From the cell containing the given text, extract its center point as [x, y] coordinate. 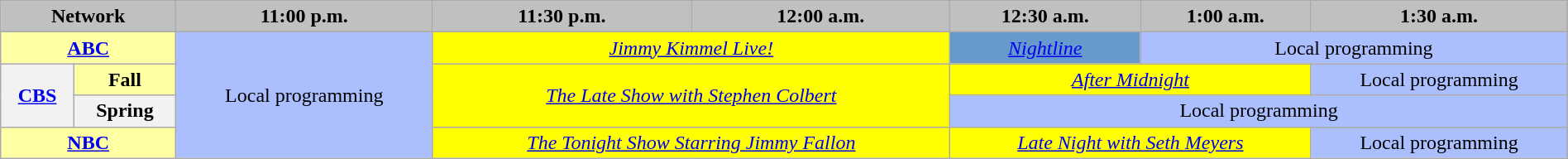
The Tonight Show Starring Jimmy Fallon [691, 142]
After Midnight [1131, 79]
Fall [124, 79]
NBC [88, 142]
Spring [124, 111]
1:00 a.m. [1226, 17]
12:30 a.m. [1045, 17]
11:00 p.m. [304, 17]
11:30 p.m. [562, 17]
ABC [88, 48]
Network [88, 17]
Late Night with Seth Meyers [1131, 142]
Nightline [1045, 48]
Jimmy Kimmel Live! [691, 48]
12:00 a.m. [820, 17]
1:30 a.m. [1439, 17]
CBS [38, 95]
The Late Show with Stephen Colbert [691, 95]
